Extract the [X, Y] coordinate from the center of the cell holding the provided text.  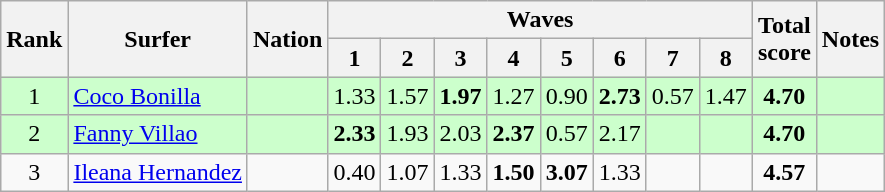
Surfer [158, 39]
Waves [540, 20]
4 [514, 58]
Fanny Villao [158, 134]
4.57 [784, 172]
6 [620, 58]
2.73 [620, 96]
1.93 [408, 134]
2.17 [620, 134]
2.33 [354, 134]
Rank [34, 39]
1.97 [460, 96]
1.47 [726, 96]
7 [672, 58]
1.07 [408, 172]
Coco Bonilla [158, 96]
2.37 [514, 134]
8 [726, 58]
1.50 [514, 172]
0.40 [354, 172]
3.07 [566, 172]
Notes [850, 39]
5 [566, 58]
Nation [287, 39]
0.90 [566, 96]
1.27 [514, 96]
1.57 [408, 96]
2.03 [460, 134]
Ileana Hernandez [158, 172]
Totalscore [784, 39]
